Extract the (x, y) coordinate from the center of the cell holding the provided text.  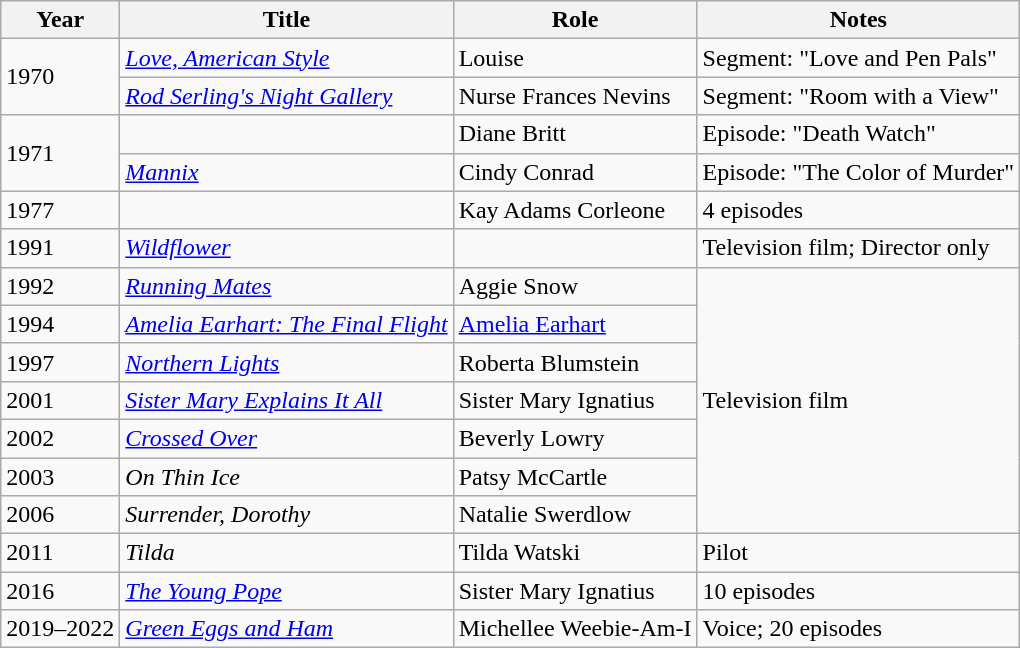
On Thin Ice (286, 477)
Voice; 20 episodes (858, 629)
1994 (60, 324)
Pilot (858, 553)
Episode: "Death Watch" (858, 134)
4 episodes (858, 210)
1992 (60, 286)
1971 (60, 153)
Natalie Swerdlow (575, 515)
2003 (60, 477)
The Young Pope (286, 591)
1997 (60, 362)
Amelia Earhart: The Final Flight (286, 324)
Notes (858, 20)
10 episodes (858, 591)
Love, American Style (286, 58)
Tilda Watski (575, 553)
Television film; Director only (858, 248)
Segment: "Room with a View" (858, 96)
Louise (575, 58)
Aggie Snow (575, 286)
Year (60, 20)
2001 (60, 400)
Segment: "Love and Pen Pals" (858, 58)
2002 (60, 438)
1977 (60, 210)
Amelia Earhart (575, 324)
Surrender, Dorothy (286, 515)
Rod Serling's Night Gallery (286, 96)
Northern Lights (286, 362)
2006 (60, 515)
Green Eggs and Ham (286, 629)
2019–2022 (60, 629)
Television film (858, 400)
Wildflower (286, 248)
Episode: "The Color of Murder" (858, 172)
1991 (60, 248)
Crossed Over (286, 438)
Roberta Blumstein (575, 362)
Tilda (286, 553)
1970 (60, 77)
Patsy McCartle (575, 477)
Sister Mary Explains It All (286, 400)
Michellee Weebie-Am-I (575, 629)
Kay Adams Corleone (575, 210)
Cindy Conrad (575, 172)
Beverly Lowry (575, 438)
Running Mates (286, 286)
2011 (60, 553)
Title (286, 20)
Diane Britt (575, 134)
Mannix (286, 172)
2016 (60, 591)
Nurse Frances Nevins (575, 96)
Role (575, 20)
